Output the [X, Y] coordinate of the center of the cell containing the given text.  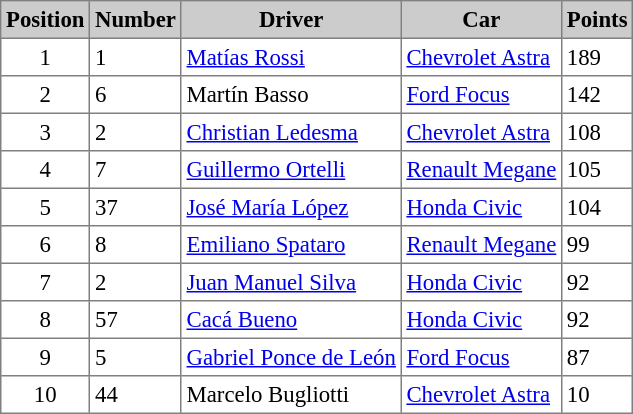
108 [598, 132]
Number [136, 20]
44 [136, 395]
Martín Basso [291, 95]
Cacá Bueno [291, 320]
Driver [291, 20]
37 [136, 207]
Marcelo Bugliotti [291, 395]
Gabriel Ponce de León [291, 357]
142 [598, 95]
99 [598, 245]
57 [136, 320]
3 [46, 132]
4 [46, 170]
189 [598, 57]
Position [46, 20]
105 [598, 170]
Guillermo Ortelli [291, 170]
87 [598, 357]
Emiliano Spataro [291, 245]
Points [598, 20]
Christian Ledesma [291, 132]
Matías Rossi [291, 57]
Car [481, 20]
José María López [291, 207]
104 [598, 207]
9 [46, 357]
Juan Manuel Silva [291, 282]
